Find where the given text appears and provide that cell's center as [x, y] coordinate. 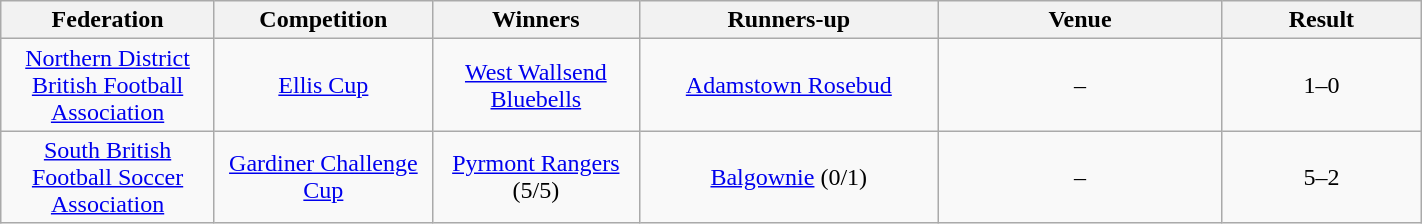
Ellis Cup [323, 85]
South British Football Soccer Association [108, 177]
Gardiner Challenge Cup [323, 177]
Venue [1080, 20]
Competition [323, 20]
Pyrmont Rangers (5/5) [536, 177]
5–2 [1322, 177]
Runners-up [788, 20]
Adamstown Rosebud [788, 85]
Northern District British Football Association [108, 85]
Winners [536, 20]
Balgownie (0/1) [788, 177]
1–0 [1322, 85]
West Wallsend Bluebells [536, 85]
Federation [108, 20]
Result [1322, 20]
